Return the [x, y] coordinate for the center point of the cell that contains the specified text.  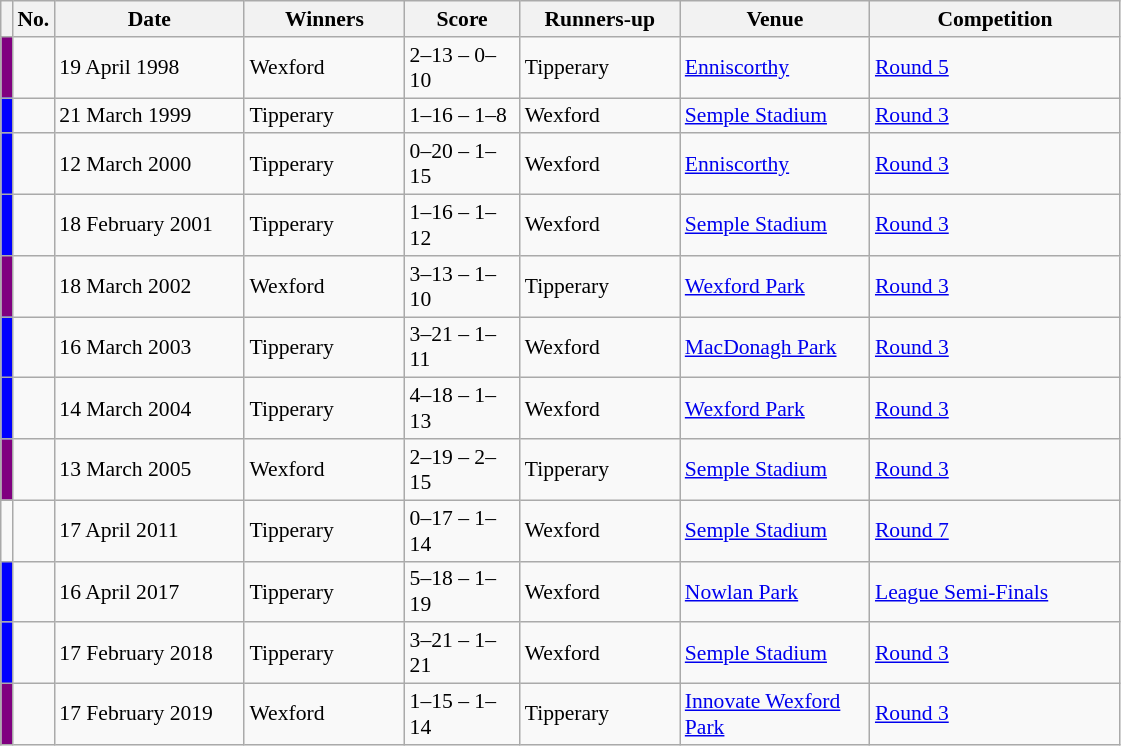
Competition [995, 19]
12 March 2000 [149, 164]
1–16 – 1–8 [462, 116]
Score [462, 19]
3–21 – 1–21 [462, 654]
Round 5 [995, 68]
2–19 – 2–15 [462, 470]
16 March 2003 [149, 348]
17 February 2018 [149, 654]
Nowlan Park [775, 592]
3–13 – 1–10 [462, 286]
1–16 – 1–12 [462, 226]
0–20 – 1–15 [462, 164]
Runners-up [600, 19]
18 March 2002 [149, 286]
18 February 2001 [149, 226]
3–21 – 1–11 [462, 348]
Date [149, 19]
1–15 – 1–14 [462, 714]
19 April 1998 [149, 68]
Round 7 [995, 530]
League Semi-Finals [995, 592]
Innovate Wexford Park [775, 714]
MacDonagh Park [775, 348]
21 March 1999 [149, 116]
16 April 2017 [149, 592]
17 April 2011 [149, 530]
4–18 – 1–13 [462, 408]
17 February 2019 [149, 714]
Winners [324, 19]
0–17 – 1–14 [462, 530]
13 March 2005 [149, 470]
5–18 – 1–19 [462, 592]
2–13 – 0–10 [462, 68]
14 March 2004 [149, 408]
No. [33, 19]
Venue [775, 19]
